Search for the cell housing the specified text and yield its [x, y] center coordinate. 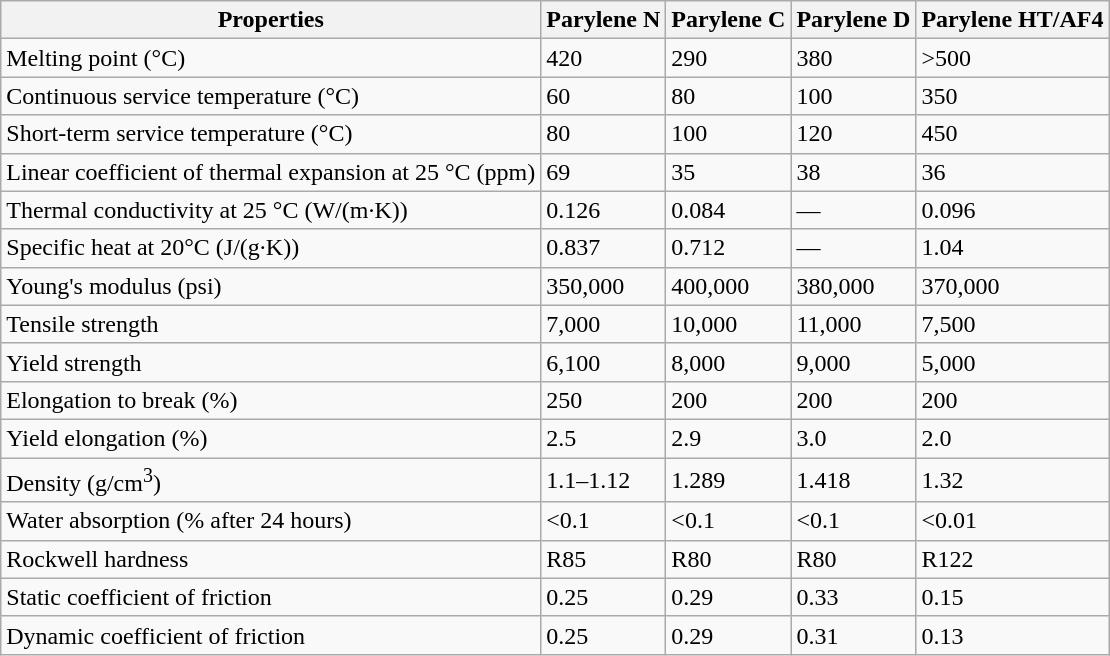
10,000 [728, 324]
1.418 [854, 480]
0.15 [1012, 597]
2.5 [604, 438]
7,500 [1012, 324]
Short-term service temperature (°C) [271, 134]
11,000 [854, 324]
6,100 [604, 362]
3.0 [854, 438]
400,000 [728, 286]
Parylene D [854, 20]
1.04 [1012, 248]
Static coefficient of friction [271, 597]
Specific heat at 20°C (J/(g·K)) [271, 248]
R85 [604, 559]
1.289 [728, 480]
Properties [271, 20]
Elongation to break (%) [271, 400]
250 [604, 400]
60 [604, 96]
Parylene N [604, 20]
7,000 [604, 324]
Water absorption (% after 24 hours) [271, 521]
0.33 [854, 597]
Yield strength [271, 362]
0.084 [728, 210]
R122 [1012, 559]
1.1–1.12 [604, 480]
Density (g/cm3) [271, 480]
69 [604, 172]
Yield elongation (%) [271, 438]
380 [854, 58]
370,000 [1012, 286]
Continuous service temperature (°C) [271, 96]
2.0 [1012, 438]
8,000 [728, 362]
Rockwell hardness [271, 559]
>500 [1012, 58]
35 [728, 172]
0.096 [1012, 210]
0.126 [604, 210]
Melting point (°C) [271, 58]
120 [854, 134]
350 [1012, 96]
350,000 [604, 286]
290 [728, 58]
380,000 [854, 286]
Young's modulus (psi) [271, 286]
38 [854, 172]
Parylene HT/AF4 [1012, 20]
2.9 [728, 438]
450 [1012, 134]
9,000 [854, 362]
0.31 [854, 635]
36 [1012, 172]
Parylene C [728, 20]
Linear coefficient of thermal expansion at 25 °C (ppm) [271, 172]
0.712 [728, 248]
<0.01 [1012, 521]
0.13 [1012, 635]
Thermal conductivity at 25 °C (W/(m·K)) [271, 210]
0.837 [604, 248]
420 [604, 58]
Tensile strength [271, 324]
Dynamic coefficient of friction [271, 635]
1.32 [1012, 480]
5,000 [1012, 362]
